Search for the cell housing the specified text and yield its [x, y] center coordinate. 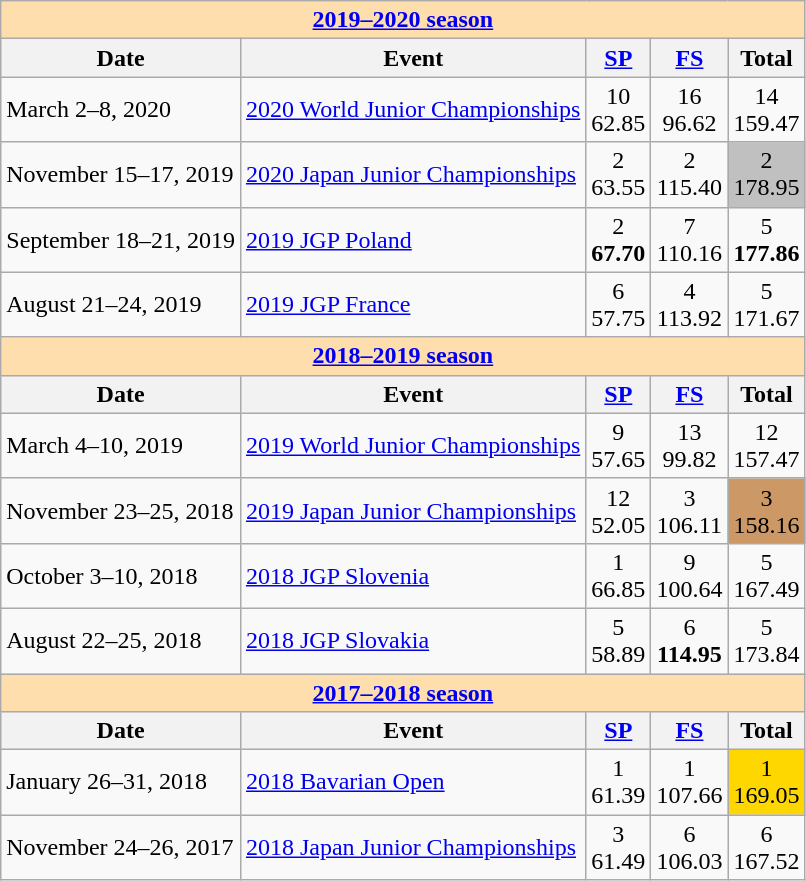
September 18–21, 2019 [121, 240]
5 177.86 [766, 240]
1 107.66 [690, 782]
2018–2019 season [403, 356]
2017–2018 season [403, 693]
2018 Bavarian Open [412, 782]
2018 JGP Slovakia [412, 640]
2019 Japan Junior Championships [412, 510]
9 57.65 [618, 446]
4 113.92 [690, 304]
7 110.16 [690, 240]
6 114.95 [690, 640]
3 106.11 [690, 510]
12 52.05 [618, 510]
2 178.95 [766, 174]
2 67.70 [618, 240]
14 159.47 [766, 110]
13 99.82 [690, 446]
August 22–25, 2018 [121, 640]
3 158.16 [766, 510]
November 24–26, 2017 [121, 848]
2020 Japan Junior Championships [412, 174]
2020 World Junior Championships [412, 110]
12 157.47 [766, 446]
1 169.05 [766, 782]
2018 JGP Slovenia [412, 576]
2019–2020 season [403, 20]
August 21–24, 2019 [121, 304]
1 61.39 [618, 782]
2019 World Junior Championships [412, 446]
November 23–25, 2018 [121, 510]
2 115.40 [690, 174]
November 15–17, 2019 [121, 174]
5 58.89 [618, 640]
10 62.85 [618, 110]
2019 JGP Poland [412, 240]
9 100.64 [690, 576]
6 57.75 [618, 304]
3 61.49 [618, 848]
October 3–10, 2018 [121, 576]
March 2–8, 2020 [121, 110]
5 167.49 [766, 576]
2 63.55 [618, 174]
March 4–10, 2019 [121, 446]
2018 Japan Junior Championships [412, 848]
January 26–31, 2018 [121, 782]
1 66.85 [618, 576]
5 173.84 [766, 640]
16 96.62 [690, 110]
2019 JGP France [412, 304]
6 167.52 [766, 848]
5 171.67 [766, 304]
6 106.03 [690, 848]
